Provide the [x, y] coordinate of the cell's center where the given text is located.  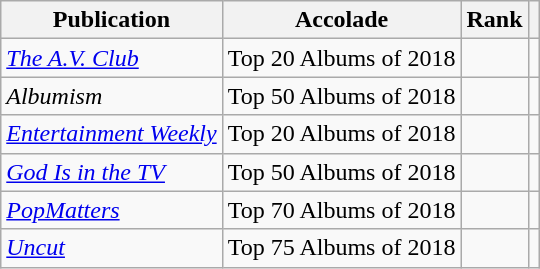
Entertainment Weekly [112, 134]
Publication [112, 20]
God Is in the TV [112, 172]
The A.V. Club [112, 58]
Top 75 Albums of 2018 [342, 248]
Rank [494, 20]
Top 70 Albums of 2018 [342, 210]
Albumism [112, 96]
Accolade [342, 20]
Uncut [112, 248]
PopMatters [112, 210]
